Capture the cell that displays the provided text and extract its (X, Y) central coordinate. 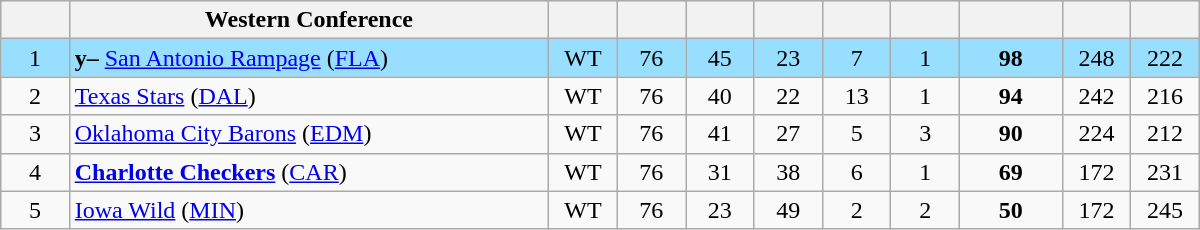
90 (1010, 134)
231 (1166, 172)
27 (788, 134)
242 (1096, 96)
94 (1010, 96)
49 (788, 210)
212 (1166, 134)
38 (788, 172)
40 (720, 96)
22 (788, 96)
Iowa Wild (MIN) (308, 210)
222 (1166, 58)
245 (1166, 210)
216 (1166, 96)
13 (857, 96)
50 (1010, 210)
y– San Antonio Rampage (FLA) (308, 58)
Western Conference (308, 20)
98 (1010, 58)
4 (35, 172)
7 (857, 58)
Oklahoma City Barons (EDM) (308, 134)
31 (720, 172)
69 (1010, 172)
41 (720, 134)
248 (1096, 58)
Charlotte Checkers (CAR) (308, 172)
224 (1096, 134)
6 (857, 172)
45 (720, 58)
Texas Stars (DAL) (308, 96)
